Provide the [X, Y] coordinate of the cell's center where the given text is located.  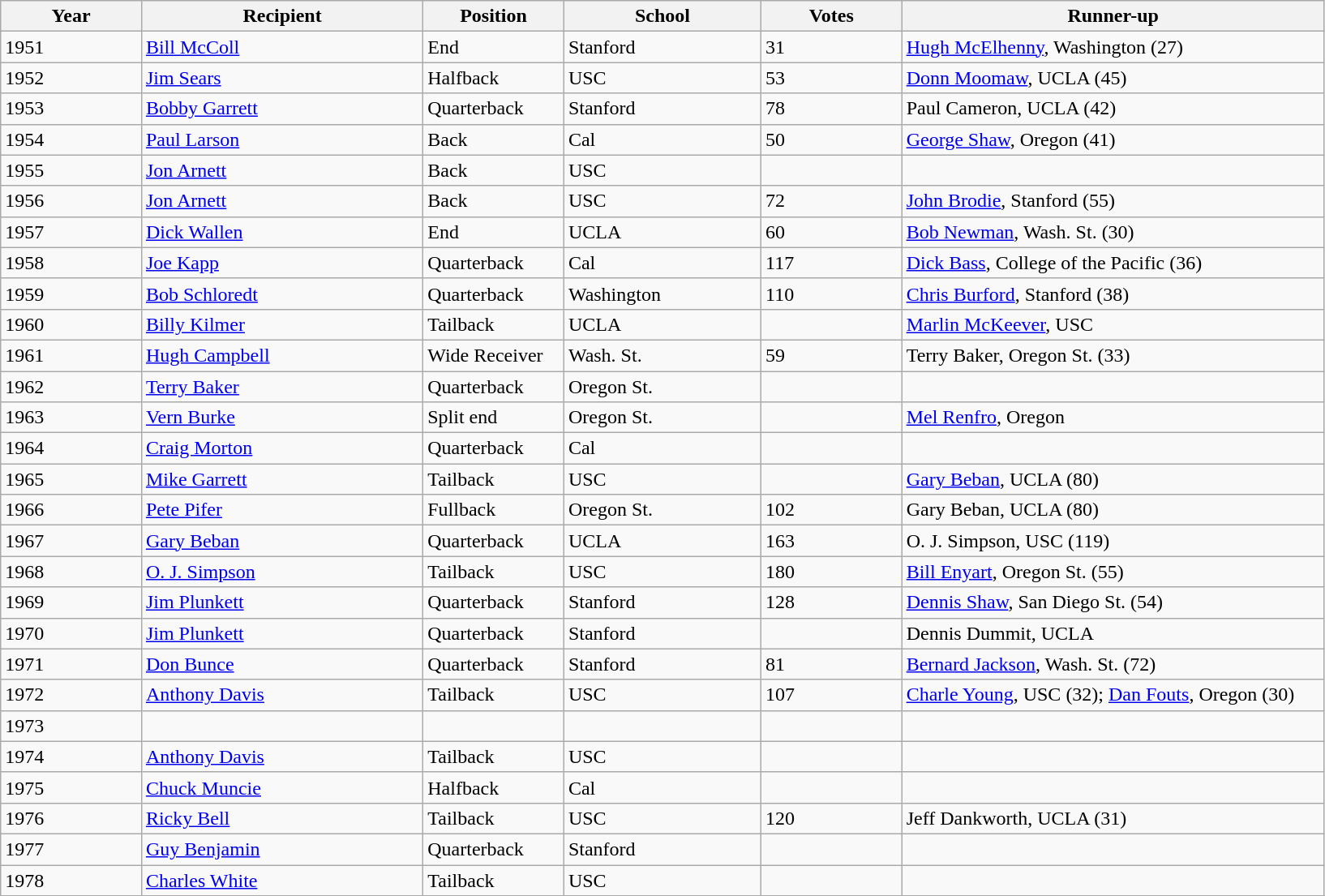
1956 [71, 201]
Bernard Jackson, Wash. St. (72) [1113, 664]
110 [831, 294]
Guy Benjamin [282, 849]
O. J. Simpson [282, 572]
Craig Morton [282, 448]
Dick Wallen [282, 232]
163 [831, 541]
Paul Cameron, UCLA (42) [1113, 109]
Don Bunce [282, 664]
Washington [662, 294]
Bobby Garrett [282, 109]
Wide Receiver [494, 355]
1953 [71, 109]
Charle Young, USC (32); Dan Fouts, Oregon (30) [1113, 695]
1962 [71, 387]
59 [831, 355]
School [662, 16]
Votes [831, 16]
Runner-up [1113, 16]
1957 [71, 232]
53 [831, 78]
Gary Beban [282, 541]
1960 [71, 324]
180 [831, 572]
60 [831, 232]
Dennis Dummit, UCLA [1113, 633]
Charles White [282, 880]
Marlin McKeever, USC [1113, 324]
Pete Pifer [282, 510]
1964 [71, 448]
1963 [71, 418]
1969 [71, 602]
1972 [71, 695]
Bob Newman, Wash. St. (30) [1113, 232]
1966 [71, 510]
Jeff Dankworth, UCLA (31) [1113, 818]
1978 [71, 880]
1965 [71, 479]
1959 [71, 294]
1951 [71, 47]
Jim Sears [282, 78]
John Brodie, Stanford (55) [1113, 201]
1967 [71, 541]
1975 [71, 787]
31 [831, 47]
117 [831, 263]
1976 [71, 818]
Terry Baker [282, 387]
1973 [71, 726]
Hugh McElhenny, Washington (27) [1113, 47]
1968 [71, 572]
1958 [71, 263]
1970 [71, 633]
Paul Larson [282, 139]
Vern Burke [282, 418]
107 [831, 695]
Dick Bass, College of the Pacific (36) [1113, 263]
Billy Kilmer [282, 324]
Chris Burford, Stanford (38) [1113, 294]
George Shaw, Oregon (41) [1113, 139]
Dennis Shaw, San Diego St. (54) [1113, 602]
1955 [71, 170]
1954 [71, 139]
81 [831, 664]
50 [831, 139]
72 [831, 201]
Hugh Campbell [282, 355]
Mike Garrett [282, 479]
Mel Renfro, Oregon [1113, 418]
Ricky Bell [282, 818]
1971 [71, 664]
1977 [71, 849]
Recipient [282, 16]
1961 [71, 355]
Joe Kapp [282, 263]
78 [831, 109]
Chuck Muncie [282, 787]
Donn Moomaw, UCLA (45) [1113, 78]
Split end [494, 418]
Bill McColl [282, 47]
128 [831, 602]
120 [831, 818]
1952 [71, 78]
Bill Enyart, Oregon St. (55) [1113, 572]
1974 [71, 757]
Fullback [494, 510]
102 [831, 510]
O. J. Simpson, USC (119) [1113, 541]
Year [71, 16]
Wash. St. [662, 355]
Bob Schloredt [282, 294]
Position [494, 16]
Terry Baker, Oregon St. (33) [1113, 355]
